Scan for the cell matching the given text and deliver its (x, y) coordinate at center. 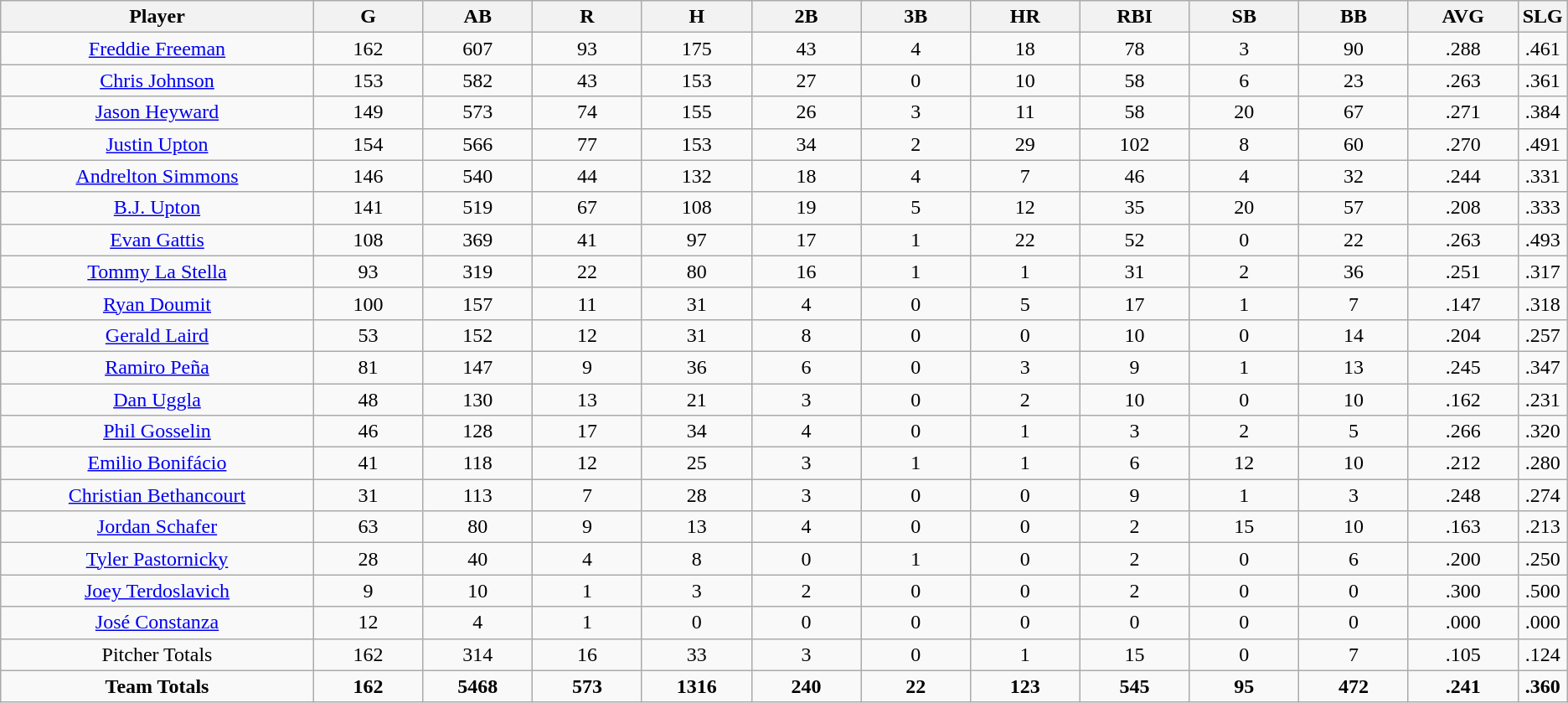
40 (477, 559)
Dan Uggla (157, 400)
141 (369, 208)
147 (477, 367)
AVG (1462, 17)
.241 (1462, 686)
Andrelton Simmons (157, 176)
Player (157, 17)
BB (1354, 17)
314 (477, 654)
44 (588, 176)
540 (477, 176)
Pitcher Totals (157, 654)
Gerald Laird (157, 335)
74 (588, 112)
Team Totals (157, 686)
57 (1354, 208)
5468 (477, 686)
.270 (1462, 144)
SB (1245, 17)
.208 (1462, 208)
52 (1134, 240)
32 (1354, 176)
.493 (1543, 240)
.250 (1543, 559)
.347 (1543, 367)
63 (369, 527)
.491 (1543, 144)
607 (477, 49)
.244 (1462, 176)
.245 (1462, 367)
48 (369, 400)
35 (1134, 208)
60 (1354, 144)
23 (1354, 80)
97 (697, 240)
78 (1134, 49)
81 (369, 367)
319 (477, 271)
Christian Bethancourt (157, 495)
128 (477, 432)
HR (1025, 17)
Tyler Pastornicky (157, 559)
.461 (1543, 49)
90 (1354, 49)
RBI (1134, 17)
.288 (1462, 49)
Jordan Schafer (157, 527)
130 (477, 400)
26 (806, 112)
21 (697, 400)
2B (806, 17)
SLG (1543, 17)
175 (697, 49)
582 (477, 80)
.318 (1543, 303)
.124 (1543, 654)
Chris Johnson (157, 80)
.231 (1543, 400)
19 (806, 208)
Jason Heyward (157, 112)
118 (477, 463)
.213 (1543, 527)
1316 (697, 686)
77 (588, 144)
Emilio Bonifácio (157, 463)
.274 (1543, 495)
.147 (1462, 303)
155 (697, 112)
.163 (1462, 527)
566 (477, 144)
132 (697, 176)
240 (806, 686)
José Constanza (157, 623)
.266 (1462, 432)
146 (369, 176)
Evan Gattis (157, 240)
AB (477, 17)
Joey Terdoslavich (157, 591)
25 (697, 463)
.105 (1462, 654)
27 (806, 80)
Ramiro Peña (157, 367)
.361 (1543, 80)
.320 (1543, 432)
149 (369, 112)
154 (369, 144)
152 (477, 335)
G (369, 17)
.360 (1543, 686)
.331 (1543, 176)
B.J. Upton (157, 208)
.248 (1462, 495)
Phil Gosselin (157, 432)
157 (477, 303)
.500 (1543, 591)
472 (1354, 686)
Tommy La Stella (157, 271)
.280 (1543, 463)
.257 (1543, 335)
.271 (1462, 112)
Freddie Freeman (157, 49)
H (697, 17)
.384 (1543, 112)
29 (1025, 144)
14 (1354, 335)
Justin Upton (157, 144)
3B (916, 17)
123 (1025, 686)
.300 (1462, 591)
.200 (1462, 559)
95 (1245, 686)
.204 (1462, 335)
545 (1134, 686)
100 (369, 303)
R (588, 17)
.333 (1543, 208)
53 (369, 335)
102 (1134, 144)
Ryan Doumit (157, 303)
.212 (1462, 463)
519 (477, 208)
.251 (1462, 271)
33 (697, 654)
369 (477, 240)
.317 (1543, 271)
113 (477, 495)
.162 (1462, 400)
